Determine the [x, y] coordinate at the center of the cell enclosing the given text.  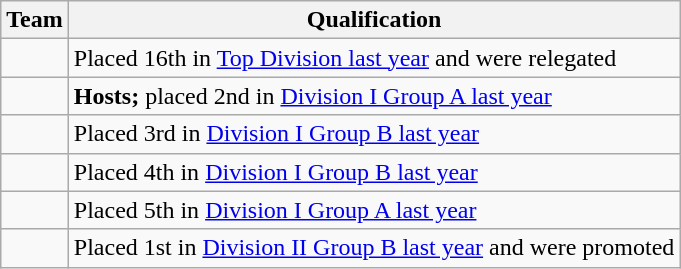
Qualification [374, 20]
Placed 1st in Division II Group B last year and were promoted [374, 248]
Hosts; placed 2nd in Division I Group A last year [374, 96]
Placed 16th in Top Division last year and were relegated [374, 58]
Placed 3rd in Division I Group B last year [374, 134]
Team [35, 20]
Placed 4th in Division I Group B last year [374, 172]
Placed 5th in Division I Group A last year [374, 210]
